Find where the given text appears and provide that cell's center as (X, Y) coordinate. 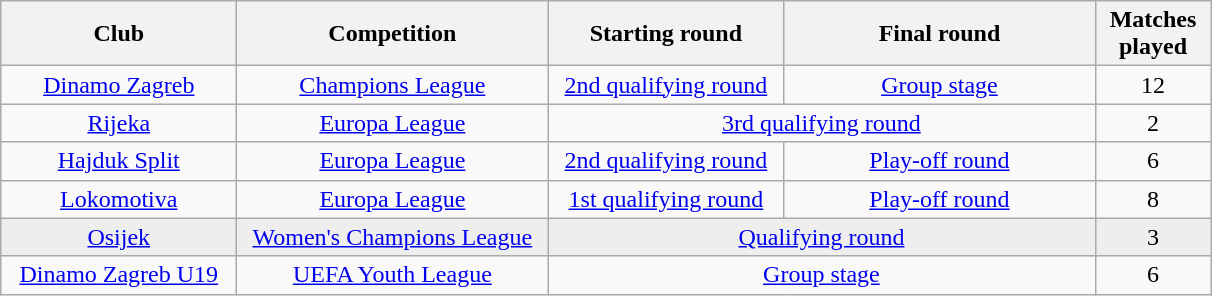
8 (1153, 199)
Dinamo Zagreb (119, 85)
Final round (940, 34)
Dinamo Zagreb U19 (119, 275)
Matches played (1153, 34)
Competition (392, 34)
3 (1153, 237)
2 (1153, 123)
Women's Champions League (392, 237)
Champions League (392, 85)
3rd qualifying round (822, 123)
Hajduk Split (119, 161)
UEFA Youth League (392, 275)
1st qualifying round (666, 199)
Starting round (666, 34)
Lokomotiva (119, 199)
Qualifying round (822, 237)
Club (119, 34)
12 (1153, 85)
Rijeka (119, 123)
Osijek (119, 237)
